Capture the cell that displays the provided text and extract its (X, Y) central coordinate. 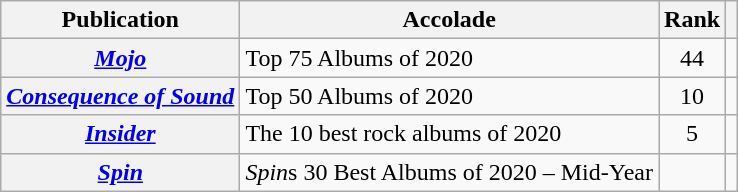
The 10 best rock albums of 2020 (450, 134)
Spins 30 Best Albums of 2020 – Mid-Year (450, 172)
Insider (120, 134)
Top 75 Albums of 2020 (450, 58)
Consequence of Sound (120, 96)
Spin (120, 172)
44 (692, 58)
Rank (692, 20)
Publication (120, 20)
5 (692, 134)
Top 50 Albums of 2020 (450, 96)
10 (692, 96)
Mojo (120, 58)
Accolade (450, 20)
